Extract the (X, Y) coordinate from the center of the cell holding the provided text.  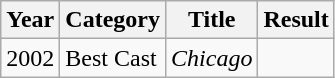
Title (212, 20)
Best Cast (113, 58)
Year (30, 20)
Category (113, 20)
2002 (30, 58)
Result (296, 20)
Chicago (212, 58)
